Identify which cell holds the provided text, then report its (X, Y) central coordinate. 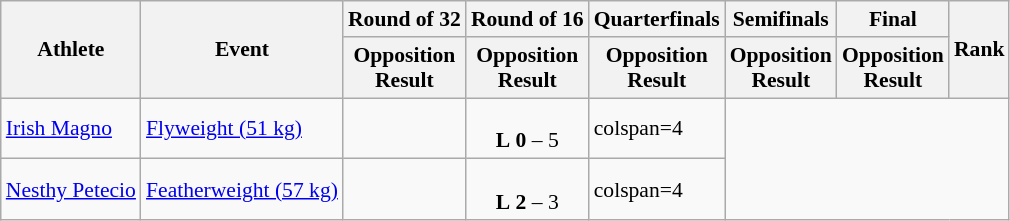
Irish Magno (71, 128)
Rank (980, 50)
L 2 – 3 (528, 190)
Nesthy Petecio (71, 190)
Featherweight (57 kg) (242, 190)
Round of 16 (528, 19)
Semifinals (781, 19)
Event (242, 50)
Quarterfinals (657, 19)
Round of 32 (404, 19)
Flyweight (51 kg) (242, 128)
Athlete (71, 50)
L 0 – 5 (528, 128)
Final (893, 19)
